Pinpoint the cell where the given text exists, returning its [X, Y] midpoint coordinate. 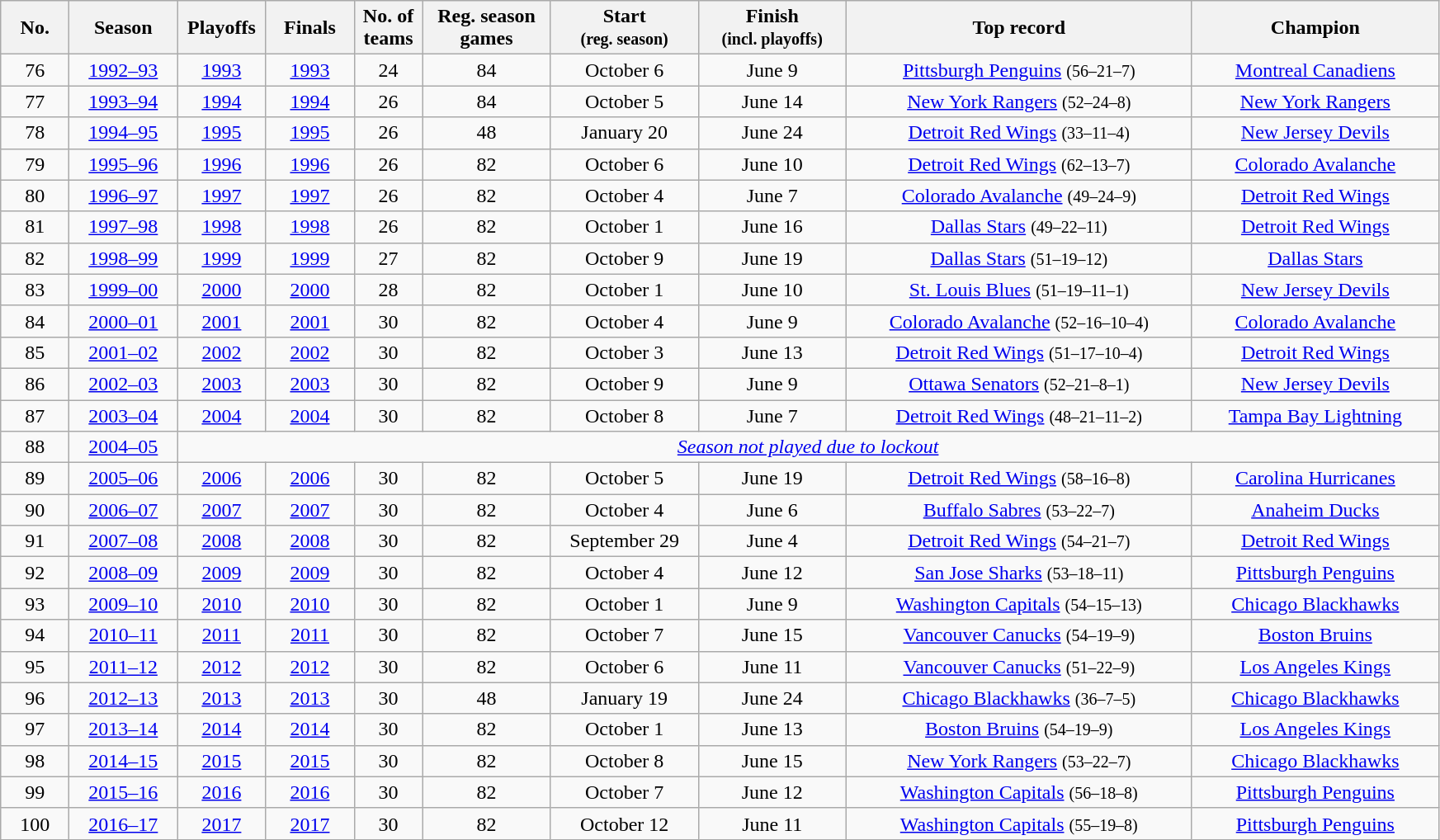
Washington Capitals (56–18–8) [1018, 792]
Champion [1315, 28]
June 16 [772, 227]
January 20 [624, 133]
100 [35, 823]
Start(reg. season) [624, 28]
Playoffs [221, 28]
80 [35, 196]
Tampa Bay Lightning [1315, 415]
85 [35, 352]
1993–94 [124, 101]
Dallas Stars [1315, 258]
Detroit Red Wings (33–11–4) [1018, 133]
New York Rangers (53–22–7) [1018, 761]
1995–96 [124, 164]
No. ofteams [388, 28]
99 [35, 792]
1998–99 [124, 258]
88 [35, 447]
June 6 [772, 510]
Boston Bruins (54–19–9) [1018, 729]
St. Louis Blues (51–19–11–1) [1018, 290]
97 [35, 729]
27 [388, 258]
1999–00 [124, 290]
San Jose Sharks (53–18–11) [1018, 573]
2016–17 [124, 823]
Finals [310, 28]
Buffalo Sabres (53–22–7) [1018, 510]
October 3 [624, 352]
June 4 [772, 541]
New York Rangers [1315, 101]
90 [35, 510]
2009–10 [124, 604]
76 [35, 70]
2011–12 [124, 667]
2015–16 [124, 792]
Dallas Stars (49–22–11) [1018, 227]
Vancouver Canucks (54–19–9) [1018, 635]
Vancouver Canucks (51–22–9) [1018, 667]
87 [35, 415]
Colorado Avalanche (49–24–9) [1018, 196]
Boston Bruins [1315, 635]
94 [35, 635]
Reg. seasongames [487, 28]
93 [35, 604]
79 [35, 164]
Washington Capitals (55–19–8) [1018, 823]
New York Rangers (52–24–8) [1018, 101]
Finish(incl. playoffs) [772, 28]
2003–04 [124, 415]
Ottawa Senators (52–21–8–1) [1018, 384]
Season not played due to lockout [808, 447]
2004–05 [124, 447]
2007–08 [124, 541]
Carolina Hurricanes [1315, 479]
Washington Capitals (54–15–13) [1018, 604]
June 14 [772, 101]
Montreal Canadiens [1315, 70]
Detroit Red Wings (58–16–8) [1018, 479]
86 [35, 384]
Detroit Red Wings (62–13–7) [1018, 164]
2002–03 [124, 384]
Colorado Avalanche (52–16–10–4) [1018, 321]
1997–98 [124, 227]
Dallas Stars (51–19–12) [1018, 258]
2001–02 [124, 352]
98 [35, 761]
2014–15 [124, 761]
83 [35, 290]
2005–06 [124, 479]
1992–93 [124, 70]
24 [388, 70]
2006–07 [124, 510]
95 [35, 667]
28 [388, 290]
Detroit Red Wings (48–21–11–2) [1018, 415]
Detroit Red Wings (54–21–7) [1018, 541]
2008–09 [124, 573]
81 [35, 227]
Anaheim Ducks [1315, 510]
Chicago Blackhawks (36–7–5) [1018, 698]
91 [35, 541]
2010–11 [124, 635]
77 [35, 101]
Season [124, 28]
No. [35, 28]
96 [35, 698]
October 12 [624, 823]
1996–97 [124, 196]
Detroit Red Wings (51–17–10–4) [1018, 352]
89 [35, 479]
2000–01 [124, 321]
78 [35, 133]
2013–14 [124, 729]
September 29 [624, 541]
1994–95 [124, 133]
Top record [1018, 28]
Pittsburgh Penguins (56–21–7) [1018, 70]
January 19 [624, 698]
2012–13 [124, 698]
92 [35, 573]
